Identify which cell holds the provided text, then report its (x, y) central coordinate. 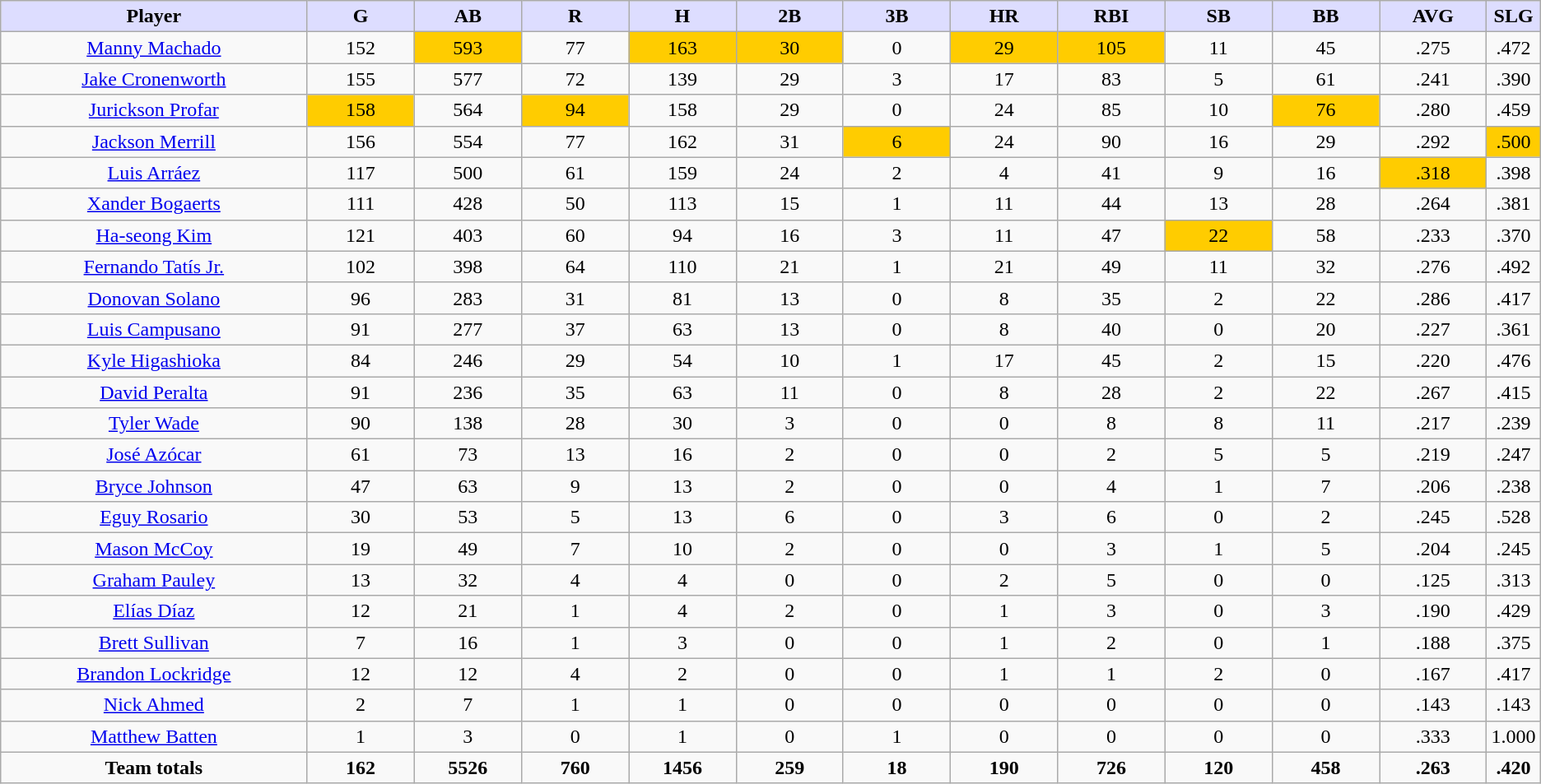
64 (575, 267)
84 (361, 360)
Fernando Tatís Jr. (154, 267)
277 (468, 329)
.429 (1513, 611)
Nick Ahmed (154, 705)
152 (361, 48)
72 (575, 79)
156 (361, 141)
85 (1111, 110)
.375 (1513, 643)
.206 (1433, 486)
R (575, 16)
H (682, 16)
37 (575, 329)
.390 (1513, 79)
1456 (682, 768)
19 (361, 549)
BB (1325, 16)
Luis Arráez (154, 173)
60 (575, 235)
110 (682, 267)
2B (789, 16)
58 (1325, 235)
.420 (1513, 768)
96 (361, 298)
5526 (468, 768)
.361 (1513, 329)
.476 (1513, 360)
.217 (1433, 424)
Tyler Wade (154, 424)
73 (468, 455)
159 (682, 173)
.276 (1433, 267)
Ha-seong Kim (154, 235)
.500 (1513, 141)
Xander Bogaerts (154, 204)
HR (1004, 16)
246 (468, 360)
.370 (1513, 235)
.239 (1513, 424)
G (361, 16)
.241 (1433, 79)
.275 (1433, 48)
554 (468, 141)
117 (361, 173)
.125 (1433, 580)
54 (682, 360)
AVG (1433, 16)
.188 (1433, 643)
113 (682, 204)
SB (1218, 16)
.398 (1513, 173)
.220 (1433, 360)
81 (682, 298)
138 (468, 424)
50 (575, 204)
83 (1111, 79)
398 (468, 267)
.263 (1433, 768)
.219 (1433, 455)
18 (896, 768)
Jake Cronenworth (154, 79)
.238 (1513, 486)
283 (468, 298)
Matthew Batten (154, 736)
577 (468, 79)
AB (468, 16)
564 (468, 110)
.233 (1433, 235)
Luis Campusano (154, 329)
41 (1111, 173)
.267 (1433, 392)
163 (682, 48)
.227 (1433, 329)
.459 (1513, 110)
Eguy Rosario (154, 517)
190 (1004, 768)
40 (1111, 329)
121 (361, 235)
139 (682, 79)
David Peralta (154, 392)
.381 (1513, 204)
.280 (1433, 110)
.472 (1513, 48)
20 (1325, 329)
Jackson Merrill (154, 141)
76 (1325, 110)
3B (896, 16)
SLG (1513, 16)
236 (468, 392)
Brandon Lockridge (154, 674)
.313 (1513, 580)
.292 (1433, 141)
.528 (1513, 517)
102 (361, 267)
.286 (1433, 298)
Jurickson Profar (154, 110)
Brett Sullivan (154, 643)
.204 (1433, 549)
403 (468, 235)
Kyle Higashioka (154, 360)
44 (1111, 204)
.190 (1433, 611)
760 (575, 768)
Bryce Johnson (154, 486)
726 (1111, 768)
.264 (1433, 204)
.167 (1433, 674)
Team totals (154, 768)
Donovan Solano (154, 298)
593 (468, 48)
RBI (1111, 16)
Graham Pauley (154, 580)
53 (468, 517)
.415 (1513, 392)
428 (468, 204)
.492 (1513, 267)
458 (1325, 768)
Mason McCoy (154, 549)
Manny Machado (154, 48)
.333 (1433, 736)
105 (1111, 48)
.318 (1433, 173)
259 (789, 768)
Elías Díaz (154, 611)
111 (361, 204)
.247 (1513, 455)
155 (361, 79)
500 (468, 173)
120 (1218, 768)
José Azócar (154, 455)
Player (154, 16)
1.000 (1513, 736)
